Capture the cell that displays the provided text and extract its (X, Y) central coordinate. 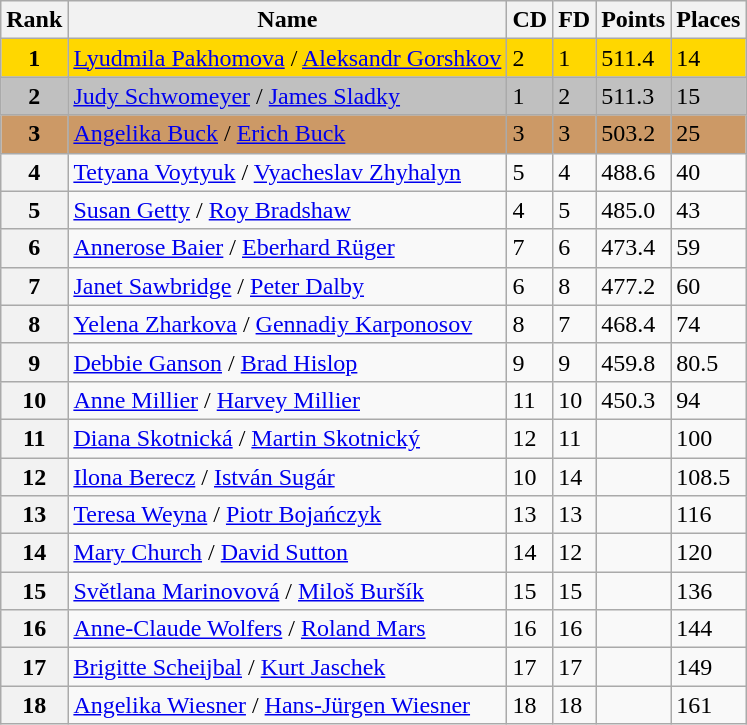
Mary Church / David Sutton (288, 553)
40 (708, 172)
473.4 (634, 248)
59 (708, 248)
74 (708, 324)
Lyudmila Pakhomova / Aleksandr Gorshkov (288, 58)
25 (708, 134)
450.3 (634, 400)
Janet Sawbridge / Peter Dalby (288, 286)
CD (530, 20)
144 (708, 629)
Points (634, 20)
116 (708, 515)
485.0 (634, 210)
511.3 (634, 96)
Places (708, 20)
161 (708, 705)
Debbie Ganson / Brad Hislop (288, 362)
60 (708, 286)
Tetyana Voytyuk / Vyacheslav Zhyhalyn (288, 172)
149 (708, 667)
Name (288, 20)
108.5 (708, 477)
Susan Getty / Roy Bradshaw (288, 210)
136 (708, 591)
477.2 (634, 286)
Yelena Zharkova / Gennadiy Karponosov (288, 324)
459.8 (634, 362)
80.5 (708, 362)
Teresa Weyna / Piotr Bojańczyk (288, 515)
Angelika Wiesner / Hans-Jürgen Wiesner (288, 705)
503.2 (634, 134)
511.4 (634, 58)
Světlana Marinovová / Miloš Buršík (288, 591)
Angelika Buck / Erich Buck (288, 134)
Anne-Claude Wolfers / Roland Mars (288, 629)
94 (708, 400)
Rank (34, 20)
Anne Millier / Harvey Millier (288, 400)
Brigitte Scheijbal / Kurt Jaschek (288, 667)
43 (708, 210)
120 (708, 553)
Ilona Berecz / István Sugár (288, 477)
Diana Skotnická / Martin Skotnický (288, 438)
100 (708, 438)
FD (574, 20)
488.6 (634, 172)
468.4 (634, 324)
Judy Schwomeyer / James Sladky (288, 96)
Annerose Baier / Eberhard Rüger (288, 248)
